Identify which cell holds the provided text, then report its [x, y] central coordinate. 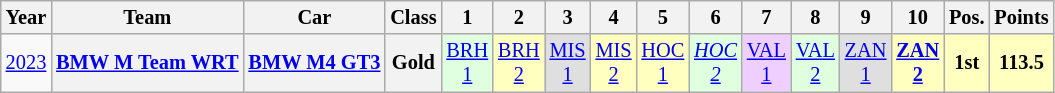
8 [816, 17]
2023 [26, 63]
6 [716, 17]
1st [966, 63]
ZAN2 [918, 63]
BRH1 [467, 63]
HOC2 [716, 63]
Points [1021, 17]
Pos. [966, 17]
5 [662, 17]
Gold [413, 63]
MIS1 [568, 63]
Year [26, 17]
BMW M4 GT3 [314, 63]
Car [314, 17]
ZAN1 [866, 63]
10 [918, 17]
Class [413, 17]
BMW M Team WRT [147, 63]
3 [568, 17]
Team [147, 17]
VAL2 [816, 63]
2 [519, 17]
HOC1 [662, 63]
1 [467, 17]
VAL1 [766, 63]
4 [614, 17]
113.5 [1021, 63]
7 [766, 17]
BRH2 [519, 63]
9 [866, 17]
MIS2 [614, 63]
